Extract the (x, y) coordinate from the center of the cell holding the provided text.  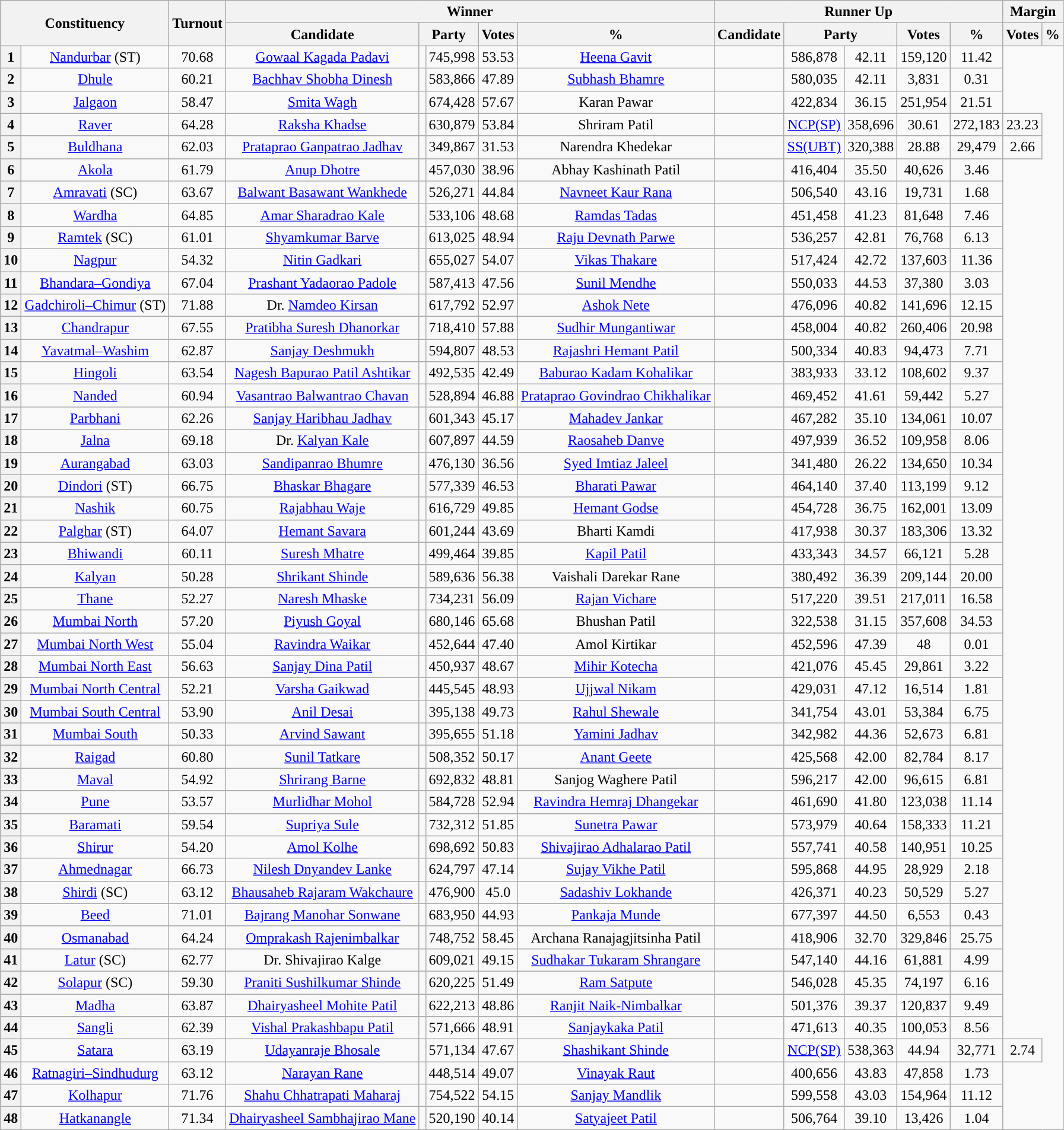
Bhaskar Bhagare (322, 486)
445,545 (452, 689)
52.27 (198, 599)
47 (11, 1096)
Akola (95, 170)
Baburao Kadam Kohalikar (616, 373)
Mumbai South (95, 734)
183,306 (923, 531)
Dr. Shivajirao Kalge (322, 960)
425,568 (814, 757)
Hemant Godse (616, 508)
577,339 (452, 486)
Mumbai South Central (95, 712)
35 (11, 825)
43.03 (871, 1096)
Nagesh Bapurao Patil Ashtikar (322, 373)
9.12 (977, 486)
34.53 (977, 621)
469,452 (814, 396)
Shashikant Shinde (616, 1051)
341,480 (814, 463)
140,951 (923, 847)
Madha (95, 1005)
349,867 (452, 147)
Chandrapur (95, 328)
Mahadev Jankar (616, 418)
19,731 (923, 192)
454,728 (814, 508)
Shrikant Shinde (322, 576)
Bharati Pawar (616, 486)
457,030 (452, 170)
42.49 (498, 373)
Margin (1033, 12)
471,613 (814, 1028)
40 (11, 937)
550,033 (814, 283)
47,858 (923, 1073)
74,197 (923, 982)
2.18 (977, 870)
36.39 (871, 576)
2.74 (1022, 1051)
57.20 (198, 621)
61.79 (198, 170)
71.34 (198, 1118)
10.34 (977, 463)
Solapur (SC) (95, 982)
44.53 (871, 283)
Yavatmal–Washim (95, 351)
11.14 (977, 802)
595,868 (814, 870)
60.21 (198, 79)
680,146 (452, 621)
Hingoli (95, 373)
39.37 (871, 1005)
Mumbai North East (95, 667)
19 (11, 463)
421,076 (814, 667)
528,894 (452, 396)
48.68 (498, 215)
53.57 (198, 802)
67.55 (198, 328)
66.75 (198, 486)
0.01 (977, 644)
12 (11, 305)
748,752 (452, 937)
30 (11, 712)
70.68 (198, 57)
23 (11, 553)
Sujay Vikhe Patil (616, 870)
82,784 (923, 757)
Winner (470, 12)
Kapil Patil (616, 553)
Vaishali Darekar Rane (616, 576)
56.63 (198, 667)
13.32 (977, 531)
426,371 (814, 892)
10.25 (977, 847)
6.13 (977, 237)
137,603 (923, 260)
52.94 (498, 802)
Rahul Shewale (616, 712)
400,656 (814, 1073)
47.40 (498, 644)
113,199 (923, 486)
41 (11, 960)
141,696 (923, 305)
Prataprao Ganpatrao Jadhav (322, 147)
9 (11, 237)
9.49 (977, 1005)
11.21 (977, 825)
Kalyan (95, 576)
506,540 (814, 192)
Dr. Kalyan Kale (322, 441)
Sanjaykaka Patil (616, 1028)
Syed Imtiaz Jaleel (616, 463)
Balwant Basawant Wankhede (322, 192)
44.16 (871, 960)
Dhairyasheel Mohite Patil (322, 1005)
357,608 (923, 621)
Buldhana (95, 147)
Shirur (95, 847)
Shivajirao Adhalarao Patil (616, 847)
Sangli (95, 1028)
60.80 (198, 757)
Raksha Khadse (322, 125)
41.23 (871, 215)
Heena Gavit (616, 57)
547,140 (814, 960)
66.73 (198, 870)
47.14 (498, 870)
0.31 (977, 79)
476,130 (452, 463)
383,933 (814, 373)
38.96 (498, 170)
Dr. Namdeo Kirsan (322, 305)
50,529 (923, 892)
395,138 (452, 712)
46.53 (498, 486)
53.90 (198, 712)
62.39 (198, 1028)
Shrirang Barne (322, 779)
36 (11, 847)
2.66 (1022, 147)
422,834 (814, 102)
6.16 (977, 982)
49.15 (498, 960)
450,937 (452, 667)
60.94 (198, 396)
Ram Satpute (616, 982)
23.23 (1022, 125)
48.91 (498, 1028)
580,035 (814, 79)
Supriya Sule (322, 825)
69.18 (198, 441)
5 (11, 147)
29,479 (977, 147)
Osmanabad (95, 937)
109,958 (923, 441)
609,021 (452, 960)
3 (11, 102)
Bhandara–Gondiya (95, 283)
59,442 (923, 396)
56.09 (498, 599)
Runner Up (858, 12)
Ratnagiri–Sindhudurg (95, 1073)
47.67 (498, 1051)
Raju Devnath Parwe (616, 237)
607,897 (452, 441)
Ramdas Tadas (616, 215)
Vinayak Raut (616, 1073)
734,231 (452, 599)
Bhiwandi (95, 553)
7 (11, 192)
674,428 (452, 102)
1.68 (977, 192)
64.24 (198, 937)
Hatkanangle (95, 1118)
Naresh Mhaske (322, 599)
Rajashri Hemant Patil (616, 351)
20.00 (977, 576)
48.94 (498, 237)
584,728 (452, 802)
94,473 (923, 351)
458,004 (814, 328)
358,696 (871, 125)
Karan Pawar (616, 102)
Sunetra Pawar (616, 825)
536,257 (814, 237)
48.53 (498, 351)
4 (11, 125)
31.15 (871, 621)
Vasantrao Balwantrao Chavan (322, 396)
40.58 (871, 847)
37.40 (871, 486)
Maval (95, 779)
96,615 (923, 779)
Bhausaheb Rajaram Wakchaure (322, 892)
58.47 (198, 102)
6,553 (923, 915)
46 (11, 1073)
Sadashiv Lokhande (616, 892)
50.28 (198, 576)
53.53 (498, 57)
Pune (95, 802)
497,939 (814, 441)
613,025 (452, 237)
2 (11, 79)
517,424 (814, 260)
Mumbai North Central (95, 689)
1.81 (977, 689)
Piyush Goyal (322, 621)
Mihir Kotecha (616, 667)
Nitin Gadkari (322, 260)
32.70 (871, 937)
11.36 (977, 260)
159,120 (923, 57)
41.61 (871, 396)
52.97 (498, 305)
599,558 (814, 1096)
63.67 (198, 192)
538,363 (871, 1051)
52,673 (923, 734)
594,807 (452, 351)
616,729 (452, 508)
Praniti Sushilkumar Shinde (322, 982)
499,464 (452, 553)
Bharti Kamdi (616, 531)
3.03 (977, 283)
589,636 (452, 576)
57.67 (498, 102)
Ahmednagar (95, 870)
Murlidhar Mohol (322, 802)
Sandipanrao Bhumre (322, 463)
50.83 (498, 847)
Narendra Khedekar (616, 147)
677,397 (814, 915)
655,027 (452, 260)
61,881 (923, 960)
1 (11, 57)
7.46 (977, 215)
62.77 (198, 960)
11.42 (977, 57)
Prataprao Govindrao Chikhalikar (616, 396)
47.89 (498, 79)
123,038 (923, 802)
42.72 (871, 260)
0.43 (977, 915)
51.85 (498, 825)
120,837 (923, 1005)
3.46 (977, 170)
Sudhakar Tukaram Shrangare (616, 960)
27 (11, 644)
520,190 (452, 1118)
29 (11, 689)
43.83 (871, 1073)
36.56 (498, 463)
25.75 (977, 937)
Pankaja Munde (616, 915)
11 (11, 283)
Amol Kolhe (322, 847)
37 (11, 870)
45.17 (498, 418)
Constituency (85, 23)
501,376 (814, 1005)
64.07 (198, 531)
36.52 (871, 441)
464,140 (814, 486)
416,404 (814, 170)
43.01 (871, 712)
34 (11, 802)
29,861 (923, 667)
39.10 (871, 1118)
Vikas Thakare (616, 260)
601,343 (452, 418)
44.36 (871, 734)
Jalgaon (95, 102)
683,950 (452, 915)
35.50 (871, 170)
35.10 (871, 418)
492,535 (452, 373)
46.88 (498, 396)
Kolhapur (95, 1096)
43 (11, 1005)
33 (11, 779)
32,771 (977, 1051)
573,979 (814, 825)
24 (11, 576)
47.39 (871, 644)
Omprakash Rajenimbalkar (322, 937)
698,692 (452, 847)
40.83 (871, 351)
Sanjay Mandlik (616, 1096)
342,982 (814, 734)
Amar Sharadrao Kale (322, 215)
59.30 (198, 982)
601,244 (452, 531)
571,666 (452, 1028)
Ramtek (SC) (95, 237)
546,028 (814, 982)
60.75 (198, 508)
8.17 (977, 757)
13.09 (977, 508)
3,831 (923, 79)
81,648 (923, 215)
322,538 (814, 621)
47.12 (871, 689)
12.15 (977, 305)
76,768 (923, 237)
Pratibha Suresh Dhanorkar (322, 328)
617,792 (452, 305)
44.95 (871, 870)
320,388 (871, 147)
48.93 (498, 689)
50.33 (198, 734)
71.76 (198, 1096)
Mumbai North (95, 621)
45.0 (498, 892)
36.15 (871, 102)
40.64 (871, 825)
10.07 (977, 418)
5.28 (977, 553)
108,602 (923, 373)
44.59 (498, 441)
Raosaheb Danve (616, 441)
Nandurbar (ST) (95, 57)
Baramati (95, 825)
54.20 (198, 847)
37,380 (923, 283)
8.56 (977, 1028)
6 (11, 170)
Sunil Tatkare (322, 757)
63.54 (198, 373)
517,220 (814, 599)
Dindori (ST) (95, 486)
44.84 (498, 192)
18 (11, 441)
8.06 (977, 441)
Aurangabad (95, 463)
45 (11, 1051)
Nilesh Dnyandev Lanke (322, 870)
40.35 (871, 1028)
380,492 (814, 576)
Gowaal Kagada Padavi (322, 57)
30.37 (871, 531)
16 (11, 396)
Latur (SC) (95, 960)
251,954 (923, 102)
28.88 (923, 147)
Anil Desai (322, 712)
16.58 (977, 599)
26 (11, 621)
452,596 (814, 644)
39.51 (871, 599)
49.85 (498, 508)
62.26 (198, 418)
586,878 (814, 57)
9.37 (977, 373)
51.18 (498, 734)
31 (11, 734)
571,134 (452, 1051)
476,096 (814, 305)
44 (11, 1028)
62.03 (198, 147)
21 (11, 508)
11.12 (977, 1096)
56.38 (498, 576)
Anant Geete (616, 757)
34.57 (871, 553)
Prashant Yadaorao Padole (322, 283)
28 (11, 667)
Satyajeet Patil (616, 1118)
630,879 (452, 125)
43.69 (498, 531)
44.50 (871, 915)
624,797 (452, 870)
Raigad (95, 757)
38 (11, 892)
42.81 (871, 237)
66,121 (923, 553)
32 (11, 757)
62.87 (198, 351)
461,690 (814, 802)
Shahu Chhatrapati Maharaj (322, 1096)
395,655 (452, 734)
Subhash Bhamre (616, 79)
692,832 (452, 779)
44.93 (498, 915)
Rajan Vichare (616, 599)
40,626 (923, 170)
620,225 (452, 982)
64.28 (198, 125)
134,650 (923, 463)
Ranjit Naik-Nimbalkar (616, 1005)
Satara (95, 1051)
Yamini Jadhav (616, 734)
448,514 (452, 1073)
48.86 (498, 1005)
Thane (95, 599)
54.07 (498, 260)
451,458 (814, 215)
Dhairyasheel Sambhajirao Mane (322, 1118)
Wardha (95, 215)
260,406 (923, 328)
329,846 (923, 937)
Bajrang Manohar Sonwane (322, 915)
40.23 (871, 892)
418,906 (814, 937)
3.22 (977, 667)
Dhule (95, 79)
39 (11, 915)
65.68 (498, 621)
Nagpur (95, 260)
13 (11, 328)
100,053 (923, 1028)
44.94 (923, 1051)
14 (11, 351)
596,217 (814, 779)
Shriram Patil (616, 125)
745,998 (452, 57)
10 (11, 260)
52.21 (198, 689)
Sudhir Mungantiwar (616, 328)
55.04 (198, 644)
42 (11, 982)
Shyamkumar Barve (322, 237)
429,031 (814, 689)
31.53 (498, 147)
57.88 (498, 328)
15 (11, 373)
154,964 (923, 1096)
Rajabhau Waje (322, 508)
622,213 (452, 1005)
8 (11, 215)
Mumbai North West (95, 644)
63.87 (198, 1005)
Hemant Savara (322, 531)
36.75 (871, 508)
Arvind Sawant (322, 734)
17 (11, 418)
Nanded (95, 396)
718,410 (452, 328)
67.04 (198, 283)
162,001 (923, 508)
47.56 (498, 283)
48.67 (498, 667)
583,866 (452, 79)
21.51 (977, 102)
209,144 (923, 576)
13,426 (923, 1118)
50.17 (498, 757)
158,333 (923, 825)
Udayanraje Bhosale (322, 1051)
Abhay Kashinath Patil (616, 170)
Gadchiroli–Chimur (ST) (95, 305)
1.73 (977, 1073)
Anup Dhotre (322, 170)
Ashok Nete (616, 305)
41.80 (871, 802)
49.73 (498, 712)
134,061 (923, 418)
49.07 (498, 1073)
Sanjay Deshmukh (322, 351)
Narayan Rane (322, 1073)
43.16 (871, 192)
508,352 (452, 757)
33.12 (871, 373)
Jalna (95, 441)
Bachhav Shobha Dinesh (322, 79)
Varsha Gaikwad (322, 689)
1.04 (977, 1118)
Sanjay Dina Patil (322, 667)
Ujjwal Nikam (616, 689)
341,754 (814, 712)
557,741 (814, 847)
587,413 (452, 283)
Sanjay Haribhau Jadhav (322, 418)
Parbhani (95, 418)
Smita Wagh (322, 102)
4.99 (977, 960)
Raver (95, 125)
Bhushan Patil (616, 621)
59.54 (198, 825)
272,183 (977, 125)
Archana Ranajagjitsinha Patil (616, 937)
61.01 (198, 237)
732,312 (452, 825)
54.32 (198, 260)
53.84 (498, 125)
Vishal Prakashbapu Patil (322, 1028)
63.03 (198, 463)
506,764 (814, 1118)
Palghar (ST) (95, 531)
Suresh Mhatre (322, 553)
45.45 (871, 667)
Ravindra Hemraj Dhangekar (616, 802)
48.81 (498, 779)
54.92 (198, 779)
526,271 (452, 192)
20 (11, 486)
53,384 (923, 712)
58.45 (498, 937)
Navneet Kaur Rana (616, 192)
16,514 (923, 689)
26.22 (871, 463)
417,938 (814, 531)
7.71 (977, 351)
217,011 (923, 599)
71.01 (198, 915)
452,644 (452, 644)
40.14 (498, 1118)
71.88 (198, 305)
22 (11, 531)
Sunil Mendhe (616, 283)
45.35 (871, 982)
Ravindra Waikar (322, 644)
533,106 (452, 215)
30.61 (923, 125)
Sanjog Waghere Patil (616, 779)
51.49 (498, 982)
28,929 (923, 870)
433,343 (814, 553)
Amol Kirtikar (616, 644)
54.15 (498, 1096)
25 (11, 599)
476,900 (452, 892)
64.85 (198, 215)
467,282 (814, 418)
Nashik (95, 508)
39.85 (498, 553)
60.11 (198, 553)
Turnout (198, 23)
500,334 (814, 351)
754,522 (452, 1096)
SS(UBT) (814, 147)
63.19 (198, 1051)
20.98 (977, 328)
6.75 (977, 712)
Shirdi (SC) (95, 892)
Beed (95, 915)
Amravati (SC) (95, 192)
